Locate the cell with the specified text and output its (X, Y) center coordinate. 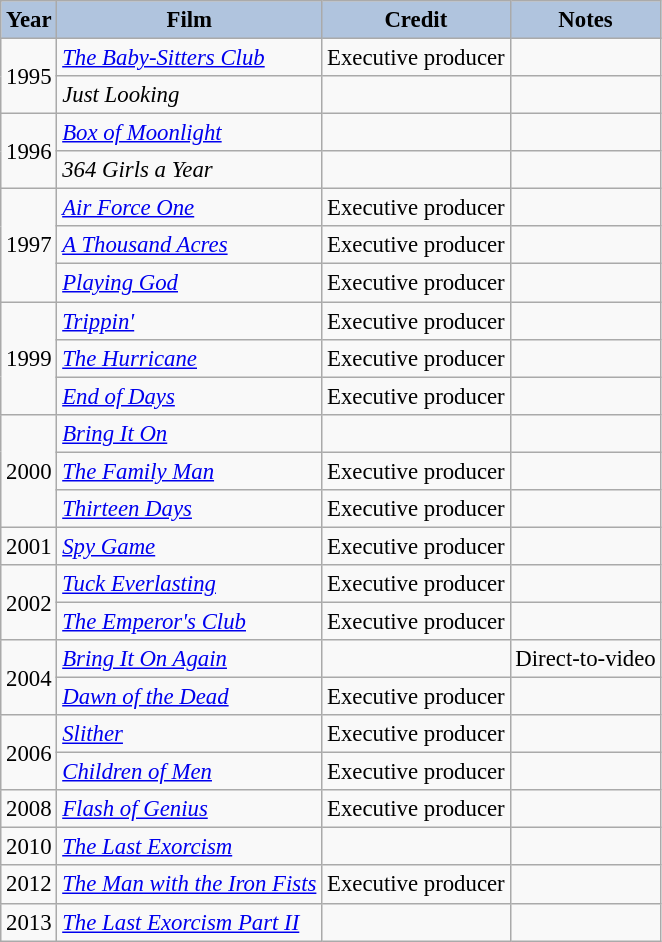
1995 (29, 76)
1997 (29, 246)
2013 (29, 922)
Tuck Everlasting (190, 584)
Bring It On (190, 433)
2000 (29, 470)
2012 (29, 885)
Dawn of the Dead (190, 697)
Credit (416, 20)
Playing God (190, 283)
2010 (29, 847)
364 Girls a Year (190, 170)
Box of Moonlight (190, 133)
The Man with the Iron Fists (190, 885)
Notes (586, 20)
Air Force One (190, 208)
Film (190, 20)
2006 (29, 752)
2004 (29, 678)
The Hurricane (190, 358)
End of Days (190, 396)
2001 (29, 546)
The Emperor's Club (190, 621)
Spy Game (190, 546)
Just Looking (190, 95)
Trippin' (190, 321)
2002 (29, 602)
Children of Men (190, 772)
1996 (29, 152)
Bring It On Again (190, 659)
The Last Exorcism (190, 847)
Flash of Genius (190, 809)
1999 (29, 358)
Direct-to-video (586, 659)
The Family Man (190, 471)
Slither (190, 734)
Thirteen Days (190, 509)
A Thousand Acres (190, 245)
2008 (29, 809)
The Baby-Sitters Club (190, 58)
The Last Exorcism Part II (190, 922)
Year (29, 20)
